Return the [X, Y] coordinate for the center point of the cell that contains the specified text.  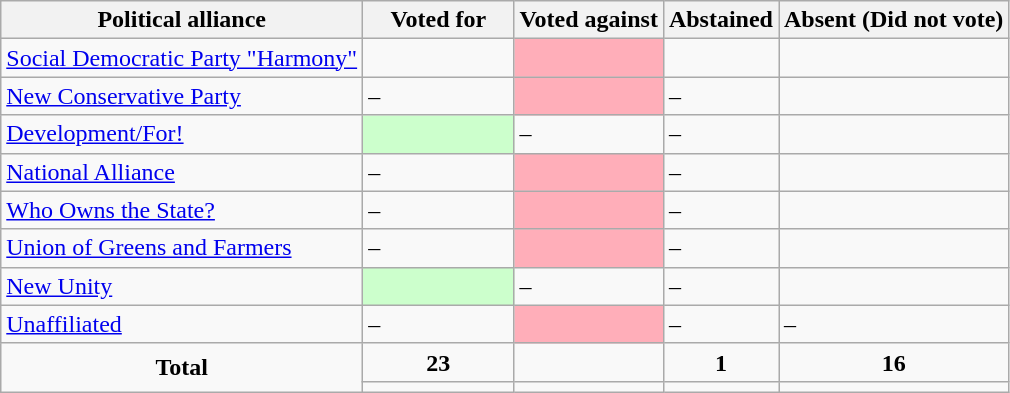
Voted for [438, 20]
National Alliance [182, 172]
Union of Greens and Farmers [182, 248]
New Conservative Party [182, 96]
23 [438, 362]
Absent (Did not vote) [893, 20]
16 [893, 362]
Voted against [589, 20]
Who Owns the State? [182, 210]
Political alliance [182, 20]
Unaffiliated [182, 324]
Total [182, 368]
Social Democratic Party "Harmony" [182, 58]
1 [720, 362]
New Unity [182, 286]
Development/For! [182, 134]
Abstained [720, 20]
